Locate the cell with the specified text and output its [x, y] center coordinate. 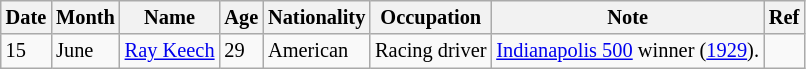
Occupation [430, 17]
29 [241, 51]
Name [170, 17]
Nationality [316, 17]
Indianapolis 500 winner (1929). [627, 51]
Date [26, 17]
American [316, 51]
Age [241, 17]
Ref [784, 17]
June [86, 51]
Note [627, 17]
Month [86, 17]
Racing driver [430, 51]
15 [26, 51]
Ray Keech [170, 51]
